Scan for the cell matching the given text and deliver its (X, Y) coordinate at center. 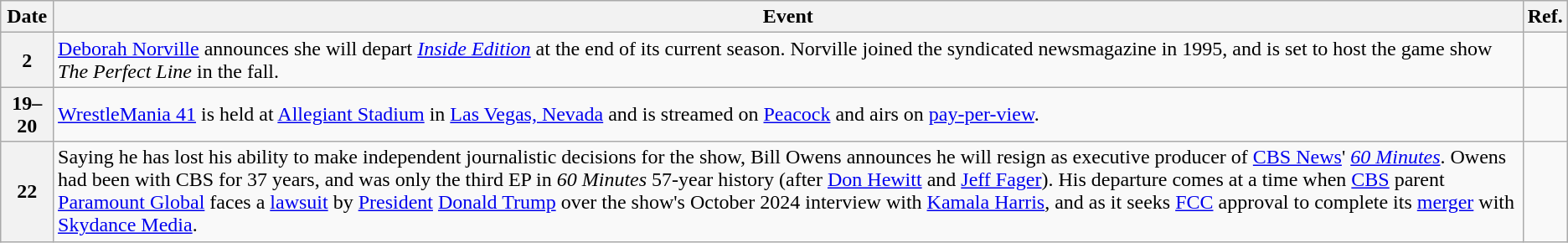
19–20 (27, 114)
22 (27, 191)
Date (27, 17)
Ref. (1545, 17)
WrestleMania 41 is held at Allegiant Stadium in Las Vegas, Nevada and is streamed on Peacock and airs on pay-per-view. (789, 114)
2 (27, 60)
Event (789, 17)
